Return [x, y] of the center of cell containing provided text 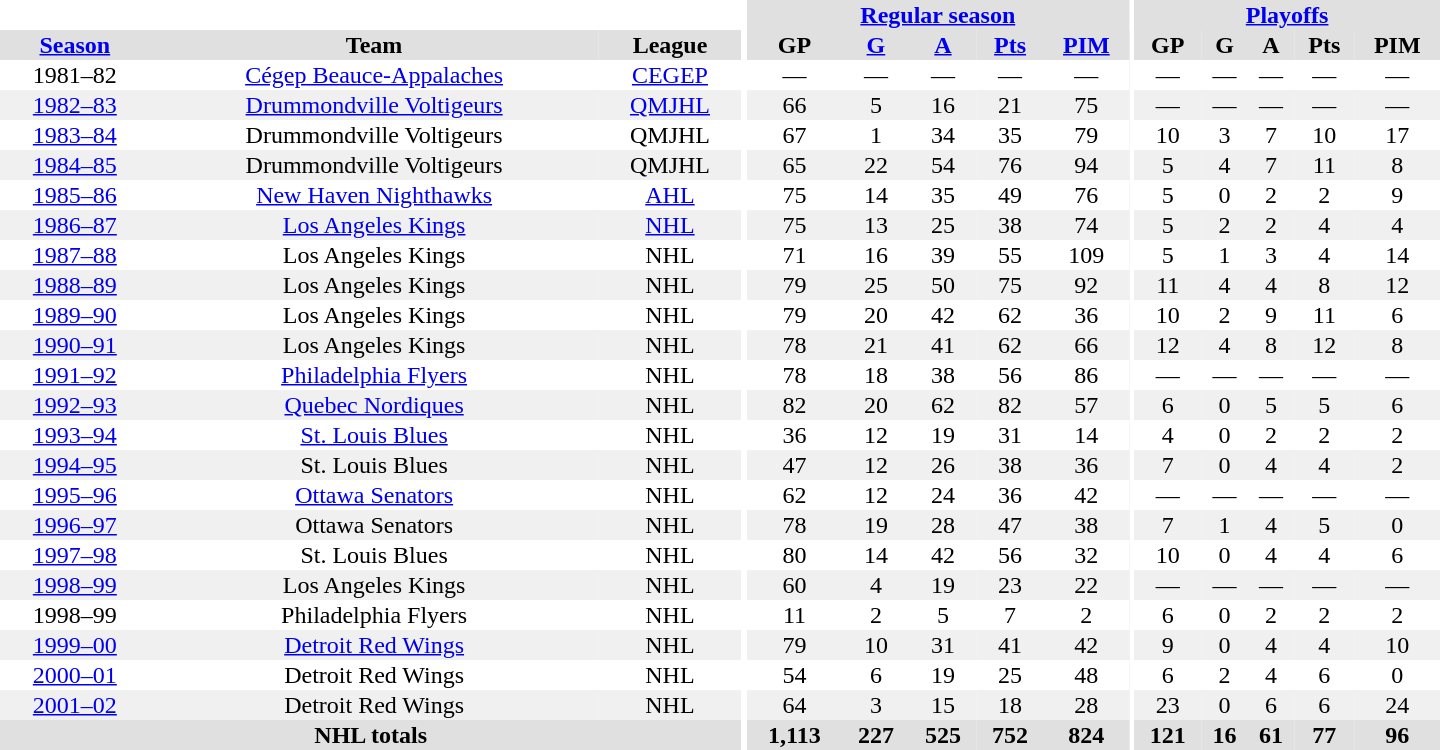
26 [942, 465]
1983–84 [75, 135]
94 [1086, 165]
1992–93 [75, 405]
1989–90 [75, 315]
48 [1086, 675]
Team [374, 45]
752 [1010, 735]
1997–98 [75, 555]
96 [1397, 735]
Playoffs [1287, 15]
1991–92 [75, 375]
1985–86 [75, 195]
17 [1397, 135]
1996–97 [75, 525]
525 [942, 735]
Season [75, 45]
NHL totals [370, 735]
2001–02 [75, 705]
15 [942, 705]
1987–88 [75, 255]
New Haven Nighthawks [374, 195]
121 [1168, 735]
57 [1086, 405]
227 [876, 735]
74 [1086, 225]
39 [942, 255]
1984–85 [75, 165]
55 [1010, 255]
13 [876, 225]
1990–91 [75, 345]
34 [942, 135]
Quebec Nordiques [374, 405]
32 [1086, 555]
AHL [670, 195]
1999–00 [75, 645]
80 [795, 555]
CEGEP [670, 75]
65 [795, 165]
1986–87 [75, 225]
1982–83 [75, 105]
League [670, 45]
67 [795, 135]
Cégep Beauce-Appalaches [374, 75]
1995–96 [75, 495]
1994–95 [75, 465]
1993–94 [75, 435]
2000–01 [75, 675]
71 [795, 255]
61 [1271, 735]
1981–82 [75, 75]
824 [1086, 735]
Regular season [938, 15]
49 [1010, 195]
1988–89 [75, 285]
109 [1086, 255]
92 [1086, 285]
60 [795, 585]
64 [795, 705]
77 [1324, 735]
50 [942, 285]
86 [1086, 375]
1,113 [795, 735]
